Find where the given text appears and provide that cell's center as [x, y] coordinate. 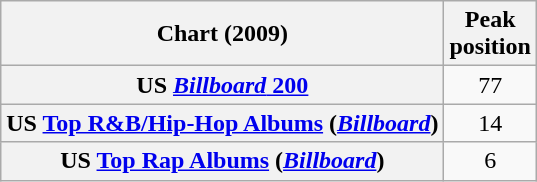
US Top Rap Albums (Billboard) [222, 161]
14 [490, 123]
Chart (2009) [222, 34]
77 [490, 85]
6 [490, 161]
US Top R&B/Hip-Hop Albums (Billboard) [222, 123]
US Billboard 200 [222, 85]
Peak position [490, 34]
